Detect which cell encompasses the target text, then output its (x, y) center coordinate. 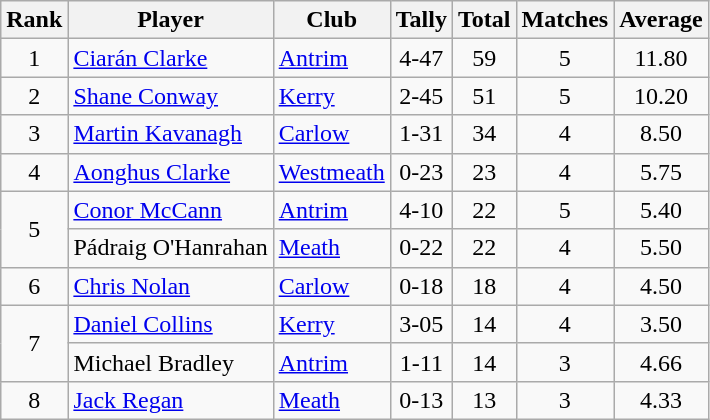
Chris Nolan (170, 286)
0-18 (421, 286)
11.80 (662, 58)
10.20 (662, 96)
18 (484, 286)
Average (662, 20)
0-23 (421, 172)
4.33 (662, 400)
5.40 (662, 210)
7 (34, 343)
Daniel Collins (170, 324)
Aonghus Clarke (170, 172)
2-45 (421, 96)
4.50 (662, 286)
4.66 (662, 362)
Jack Regan (170, 400)
3-05 (421, 324)
2 (34, 96)
3.50 (662, 324)
13 (484, 400)
Rank (34, 20)
5.50 (662, 248)
34 (484, 134)
6 (34, 286)
59 (484, 58)
Shane Conway (170, 96)
23 (484, 172)
51 (484, 96)
Conor McCann (170, 210)
Martin Kavanagh (170, 134)
1-31 (421, 134)
8 (34, 400)
Total (484, 20)
1-11 (421, 362)
Westmeath (332, 172)
Pádraig O'Hanrahan (170, 248)
0-13 (421, 400)
1 (34, 58)
4-10 (421, 210)
0-22 (421, 248)
Tally (421, 20)
Michael Bradley (170, 362)
Matches (565, 20)
5.75 (662, 172)
8.50 (662, 134)
4-47 (421, 58)
Ciarán Clarke (170, 58)
Player (170, 20)
Club (332, 20)
